Locate the cell with the specified text and output its [X, Y] center coordinate. 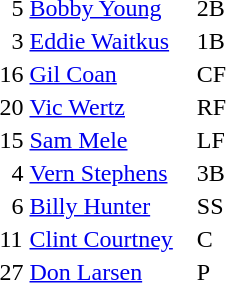
Vic Wertz [110, 107]
Gil Coan [110, 74]
Eddie Waitkus [110, 41]
Sam Mele [110, 140]
Billy Hunter [110, 206]
Clint Courtney [110, 239]
Vern Stephens [110, 173]
